Scan for the cell matching the given text and deliver its (X, Y) coordinate at center. 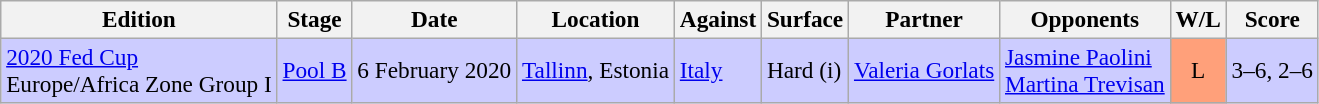
Jasmine Paolini Martina Trevisan (1085, 70)
W/L (1198, 19)
6 February 2020 (434, 70)
Pool B (314, 70)
Date (434, 19)
L (1198, 70)
Score (1272, 19)
Surface (806, 19)
Edition (139, 19)
Tallinn, Estonia (596, 70)
Stage (314, 19)
3–6, 2–6 (1272, 70)
Partner (924, 19)
Valeria Gorlats (924, 70)
Italy (718, 70)
Against (718, 19)
Opponents (1085, 19)
2020 Fed Cup Europe/Africa Zone Group I (139, 70)
Hard (i) (806, 70)
Location (596, 19)
